Detect which cell encompasses the target text, then output its (x, y) center coordinate. 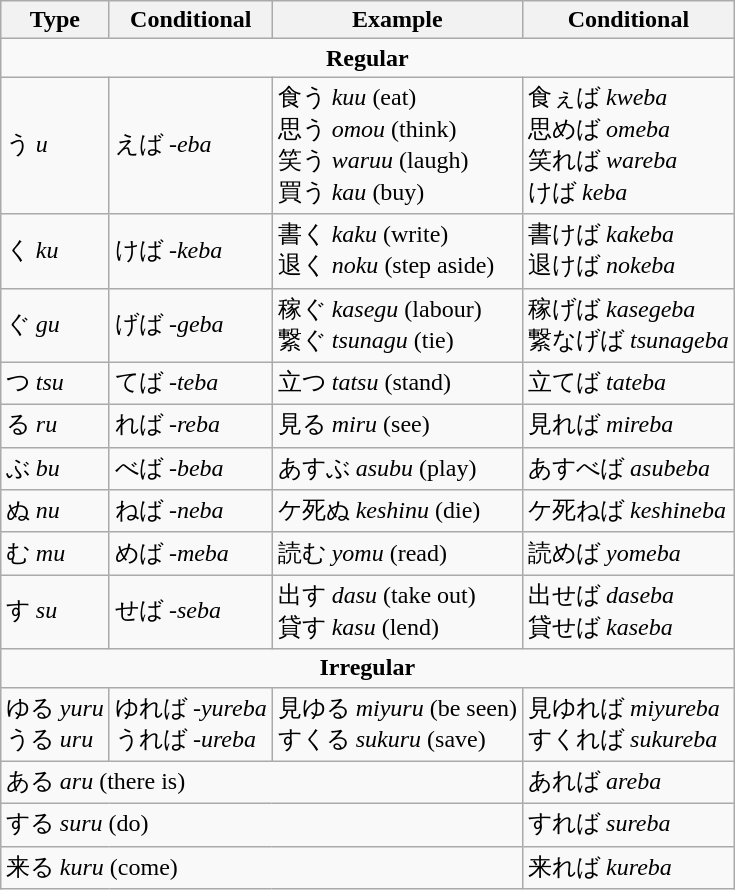
つ tsu (54, 384)
来れば kureba (629, 868)
えば -eba (190, 146)
Regular (367, 58)
書けば kakeba退けば nokeba (629, 251)
ある aru (there is) (261, 782)
Example (397, 20)
ねば -neba (190, 512)
食う kuu (eat) 思う omou (think) 笑う waruu (laugh)買う kau (buy) (397, 146)
稼ぐ kasegu (labour)繋ぐ tsunagu (tie) (397, 325)
すれば sureba (629, 826)
る ru (54, 426)
書く kaku (write)退く noku (step aside) (397, 251)
てば -teba (190, 384)
あれば areba (629, 782)
げば -geba (190, 325)
見れば mireba (629, 426)
れば -reba (190, 426)
読む yomu (read) (397, 554)
めば -meba (190, 554)
出せば daseba貸せば kaseba (629, 612)
ぶ bu (54, 468)
ぐ gu (54, 325)
する suru (do) (261, 826)
ケ死ねば keshineba (629, 512)
く ku (54, 251)
せば -seba (190, 612)
Irregular (367, 668)
立てば tateba (629, 384)
出す dasu (take out)貸す kasu (lend) (397, 612)
あすぶ asubu (play) (397, 468)
ゆれば -yurebaうれば -ureba (190, 724)
見ゆれば miyurebaすくれば sukureba (629, 724)
あすべば asubeba (629, 468)
稼げば kasegeba繋なげば tsunageba (629, 325)
う u (54, 146)
ゆる yuruうる uru (54, 724)
べば -beba (190, 468)
む mu (54, 554)
Type (54, 20)
見る miru (see) (397, 426)
来る kuru (come) (261, 868)
す su (54, 612)
ぬ nu (54, 512)
見ゆる miyuru (be seen)すくる sukuru (save) (397, 724)
けば -keba (190, 251)
読めば yomeba (629, 554)
ケ死ぬ keshinu (die) (397, 512)
立つ tatsu (stand) (397, 384)
食ぇば kweba 思めば omeba 笑れば warebaけば keba (629, 146)
